Detect which cell encompasses the target text, then output its (X, Y) center coordinate. 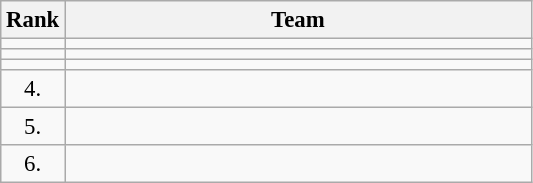
Team (298, 20)
5. (33, 127)
Rank (33, 20)
4. (33, 89)
